Identify which cell holds the provided text, then report its [x, y] central coordinate. 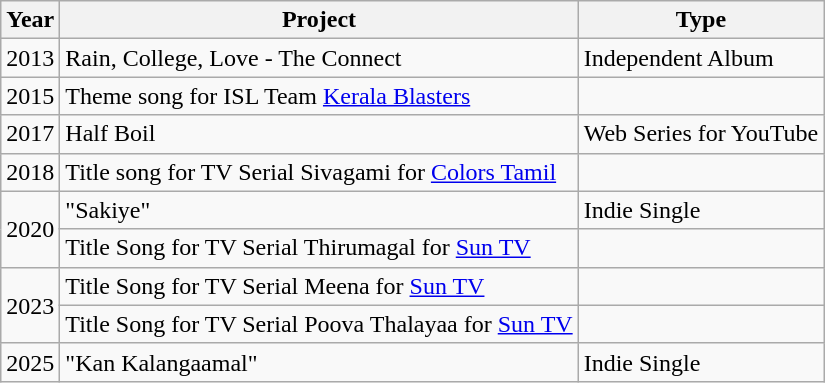
Theme song for ISL Team Kerala Blasters [319, 96]
2013 [30, 58]
2015 [30, 96]
Independent Album [701, 58]
2018 [30, 172]
2023 [30, 305]
Half Boil [319, 134]
Web Series for YouTube [701, 134]
2020 [30, 229]
Title song for TV Serial Sivagami for Colors Tamil [319, 172]
Type [701, 20]
Rain, College, Love - The Connect [319, 58]
Project [319, 20]
Title Song for TV Serial Thirumagal for Sun TV [319, 248]
"Kan Kalangaamal" [319, 362]
Year [30, 20]
2025 [30, 362]
2017 [30, 134]
Title Song for TV Serial Poova Thalayaa for Sun TV [319, 324]
Title Song for TV Serial Meena for Sun TV [319, 286]
"Sakiye" [319, 210]
